Pinpoint the cell where the given text exists, returning its [x, y] midpoint coordinate. 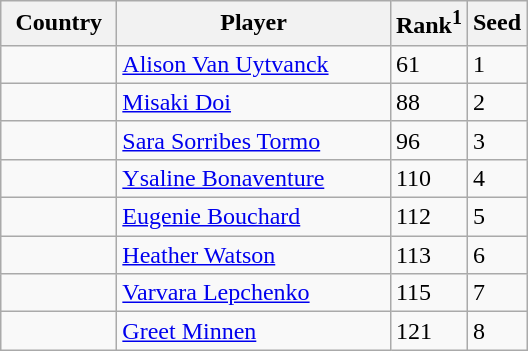
61 [428, 64]
Rank1 [428, 24]
Sara Sorribes Tormo [254, 140]
Greet Minnen [254, 331]
4 [496, 178]
3 [496, 140]
Seed [496, 24]
Heather Watson [254, 255]
Misaki Doi [254, 102]
112 [428, 217]
Player [254, 24]
2 [496, 102]
115 [428, 293]
8 [496, 331]
Varvara Lepchenko [254, 293]
6 [496, 255]
88 [428, 102]
96 [428, 140]
Ysaline Bonaventure [254, 178]
113 [428, 255]
Eugenie Bouchard [254, 217]
Country [59, 24]
7 [496, 293]
1 [496, 64]
121 [428, 331]
5 [496, 217]
Alison Van Uytvanck [254, 64]
110 [428, 178]
